Detect which cell encompasses the target text, then output its (X, Y) center coordinate. 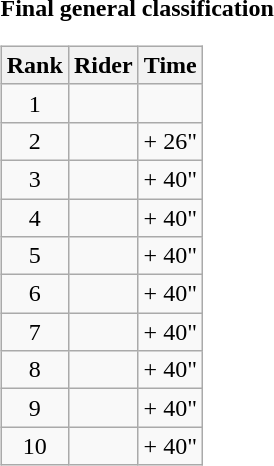
+ 26" (170, 141)
4 (34, 217)
3 (34, 179)
7 (34, 332)
Time (170, 65)
1 (34, 103)
Rank (34, 65)
2 (34, 141)
Rider (103, 65)
6 (34, 294)
5 (34, 256)
10 (34, 446)
9 (34, 408)
8 (34, 370)
